From the cell containing the given text, extract its center point as (X, Y) coordinate. 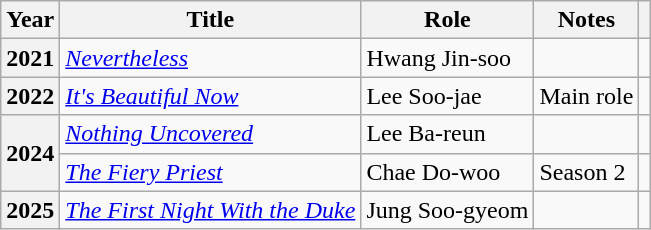
2022 (30, 96)
Nothing Uncovered (210, 134)
Role (448, 20)
Main role (586, 96)
Title (210, 20)
Notes (586, 20)
The Fiery Priest (210, 172)
Lee Soo-jae (448, 96)
It's Beautiful Now (210, 96)
The First Night With the Duke (210, 210)
Lee Ba-reun (448, 134)
Year (30, 20)
2021 (30, 58)
Chae Do-woo (448, 172)
2025 (30, 210)
2024 (30, 153)
Jung Soo-gyeom (448, 210)
Nevertheless (210, 58)
Hwang Jin-soo (448, 58)
Season 2 (586, 172)
